Extract the [X, Y] coordinate from the center of the cell holding the provided text.  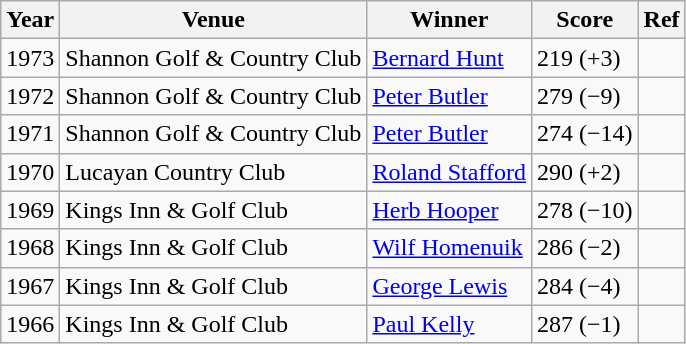
Lucayan Country Club [214, 172]
Ref [662, 20]
219 (+3) [584, 58]
278 (−10) [584, 210]
Roland Stafford [450, 172]
287 (−1) [584, 324]
279 (−9) [584, 96]
1968 [30, 248]
Score [584, 20]
Winner [450, 20]
1970 [30, 172]
1967 [30, 286]
1971 [30, 134]
290 (+2) [584, 172]
274 (−14) [584, 134]
Paul Kelly [450, 324]
1972 [30, 96]
284 (−4) [584, 286]
Venue [214, 20]
286 (−2) [584, 248]
Year [30, 20]
Herb Hooper [450, 210]
George Lewis [450, 286]
1966 [30, 324]
1969 [30, 210]
Wilf Homenuik [450, 248]
1973 [30, 58]
Bernard Hunt [450, 58]
